Provide the [x, y] coordinate of the cell's center where the given text is located.  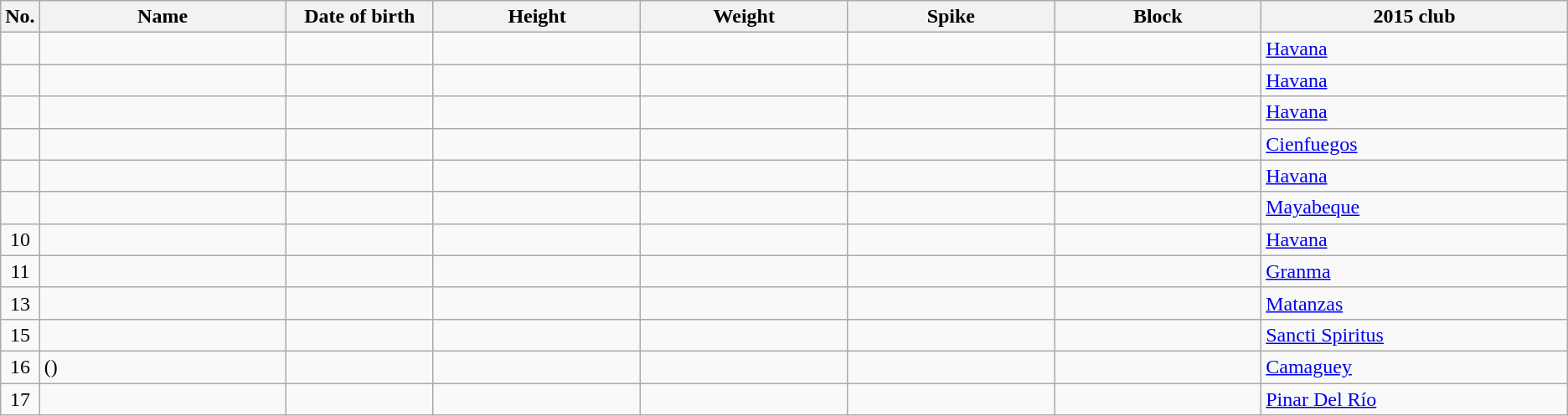
Granma [1415, 271]
Pinar Del Río [1415, 399]
Spike [952, 17]
16 [20, 367]
Height [536, 17]
Name [162, 17]
Matanzas [1415, 303]
Block [1158, 17]
11 [20, 271]
Sancti Spiritus [1415, 335]
17 [20, 399]
Mayabeque [1415, 208]
Date of birth [359, 17]
Camaguey [1415, 367]
No. [20, 17]
Cienfuegos [1415, 144]
Weight [744, 17]
15 [20, 335]
2015 club [1415, 17]
() [162, 367]
10 [20, 239]
13 [20, 303]
